Output the (X, Y) coordinate of the center of the cell containing the given text.  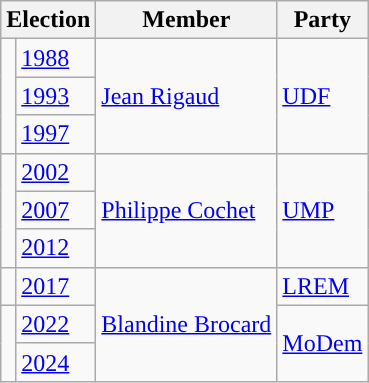
Party (322, 20)
Jean Rigaud (186, 96)
1993 (56, 96)
2022 (56, 324)
UMP (322, 210)
Member (186, 20)
2002 (56, 172)
Election (48, 20)
Philippe Cochet (186, 210)
2024 (56, 362)
2017 (56, 286)
Blandine Brocard (186, 324)
1988 (56, 58)
2007 (56, 210)
LREM (322, 286)
2012 (56, 248)
MoDem (322, 343)
1997 (56, 134)
UDF (322, 96)
